Find where the given text appears and provide that cell's center as [x, y] coordinate. 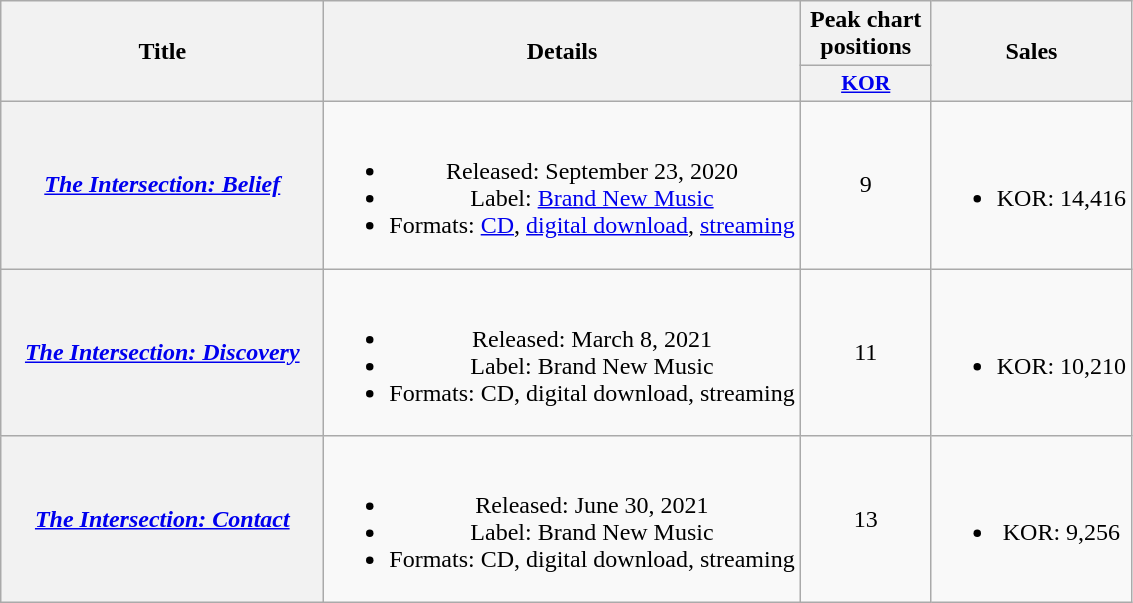
Details [562, 52]
11 [866, 352]
KOR: 10,210 [1031, 352]
KOR [866, 84]
Peak chart positions [866, 34]
Sales [1031, 52]
Released: March 8, 2021Label: Brand New MusicFormats: CD, digital download, streaming [562, 352]
The Intersection: Contact [162, 520]
13 [866, 520]
Released: September 23, 2020Label: Brand New MusicFormats: CD, digital download, streaming [562, 184]
KOR: 14,416 [1031, 184]
The Intersection: Belief [162, 184]
The Intersection: Discovery [162, 352]
Title [162, 52]
9 [866, 184]
Released: June 30, 2021Label: Brand New MusicFormats: CD, digital download, streaming [562, 520]
KOR: 9,256 [1031, 520]
